Return the (X, Y) coordinate for the center point of the cell that contains the specified text.  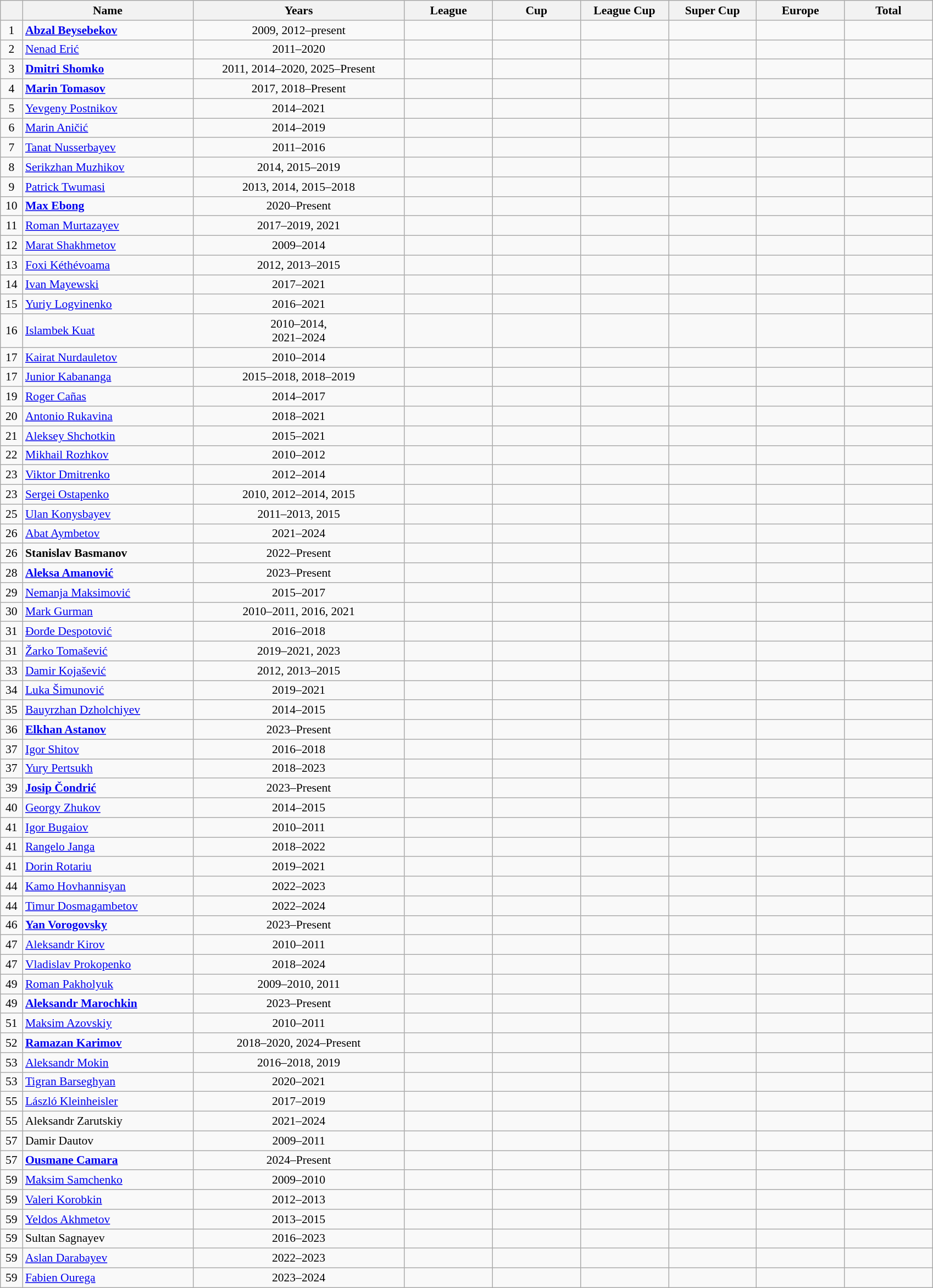
4 (12, 89)
2022–Present (299, 554)
Maksim Samchenko (108, 1180)
Aleksandr Kirov (108, 945)
2012–2014 (299, 475)
Europe (801, 10)
Damir Dautov (108, 1141)
Valeri Korobkin (108, 1199)
Dorin Rotariu (108, 867)
Ivan Mayewski (108, 285)
Timur Dosmagambetov (108, 906)
Maksim Azovskiy (108, 1024)
Junior Kabananga (108, 377)
Mikhail Rozhkov (108, 455)
2022–2024 (299, 906)
Serikzhan Muzhikov (108, 167)
Yeldos Akhmetov (108, 1219)
Bauyrzhan Dzholchiyev (108, 710)
22 (12, 455)
2009–2010 (299, 1180)
40 (12, 808)
25 (12, 514)
2010, 2012–2014, 2015 (299, 495)
2012–2013 (299, 1199)
Elkhan Astanov (108, 729)
2014–2019 (299, 128)
2017–2019 (299, 1102)
Tigran Barseghyan (108, 1082)
2018–2021 (299, 416)
Yury Pertsukh (108, 769)
Abat Aymbetov (108, 534)
9 (12, 187)
39 (12, 788)
3 (12, 69)
Vladislav Prokopenko (108, 965)
Nemanja Maksimović (108, 593)
Ousmane Camara (108, 1160)
Cup (536, 10)
1 (12, 30)
2015–2018, 2018–2019 (299, 377)
28 (12, 573)
2013, 2014, 2015–2018 (299, 187)
52 (12, 1043)
Aleksey Shchotkin (108, 436)
5 (12, 108)
33 (12, 671)
2013–2015 (299, 1219)
2015–2017 (299, 593)
2010–2014, 2021–2024 (299, 331)
2011, 2014–2020, 2025–Present (299, 69)
2018–2022 (299, 847)
Georgy Zhukov (108, 808)
László Kleinheisler (108, 1102)
Marin Aničić (108, 128)
8 (12, 167)
Stanislav Basmanov (108, 554)
2015–2021 (299, 436)
12 (12, 246)
2014–2017 (299, 397)
Aleksandr Mokin (108, 1063)
19 (12, 397)
2011–2020 (299, 49)
Yevgeny Postnikov (108, 108)
2009–2014 (299, 246)
2016–2021 (299, 305)
2023–2024 (299, 1278)
2017–2019, 2021 (299, 226)
14 (12, 285)
2018–2023 (299, 769)
2011–2016 (299, 148)
16 (12, 331)
6 (12, 128)
Sultan Sagnayev (108, 1239)
Aslan Darabayev (108, 1258)
Total (888, 10)
Kairat Nurdauletov (108, 357)
Marat Shakhmetov (108, 246)
2016–2018, 2019 (299, 1063)
Yuriy Logvinenko (108, 305)
2020–Present (299, 206)
15 (12, 305)
2010–2014 (299, 357)
Igor Shitov (108, 749)
51 (12, 1024)
Josip Čondrić (108, 788)
Islambek Kuat (108, 331)
Dmitri Shomko (108, 69)
2 (12, 49)
2019–2021, 2023 (299, 651)
Super Cup (712, 10)
46 (12, 925)
2014–2021 (299, 108)
2009–2011 (299, 1141)
Aleksa Amanović (108, 573)
Aleksandr Zarutskiy (108, 1121)
11 (12, 226)
Nenad Erić (108, 49)
29 (12, 593)
Kamo Hovhannisyan (108, 886)
Tanat Nusserbayev (108, 148)
2017, 2018–Present (299, 89)
Name (108, 10)
20 (12, 416)
2014, 2015–2019 (299, 167)
Years (299, 10)
21 (12, 436)
2010–2011, 2016, 2021 (299, 612)
Roman Murtazayev (108, 226)
Marin Tomasov (108, 89)
Foxi Kéthévoama (108, 265)
Antonio Rukavina (108, 416)
Mark Gurman (108, 612)
10 (12, 206)
Žarko Tomašević (108, 651)
Fabien Ourega (108, 1278)
Luka Šimunović (108, 690)
Aleksandr Marochkin (108, 1004)
2009–2010, 2011 (299, 984)
Ramazan Karimov (108, 1043)
2016–2023 (299, 1239)
2024–Present (299, 1160)
Patrick Twumasi (108, 187)
Roger Cañas (108, 397)
Roman Pakholyuk (108, 984)
League Cup (624, 10)
2009, 2012–present (299, 30)
2010–2012 (299, 455)
2017–2021 (299, 285)
Abzal Beysebekov (108, 30)
Sergei Ostapenko (108, 495)
34 (12, 690)
Viktor Dmitrenko (108, 475)
Ulan Konysbayev (108, 514)
Max Ebong (108, 206)
35 (12, 710)
2018–2024 (299, 965)
13 (12, 265)
Yan Vorogovsky (108, 925)
7 (12, 148)
36 (12, 729)
League (448, 10)
2011–2013, 2015 (299, 514)
Igor Bugaiov (108, 827)
Rangelo Janga (108, 847)
2018–2020, 2024–Present (299, 1043)
Đorđe Despotović (108, 632)
2020–2021 (299, 1082)
30 (12, 612)
Damir Kojašević (108, 671)
